Identify which cell holds the provided text, then report its [x, y] central coordinate. 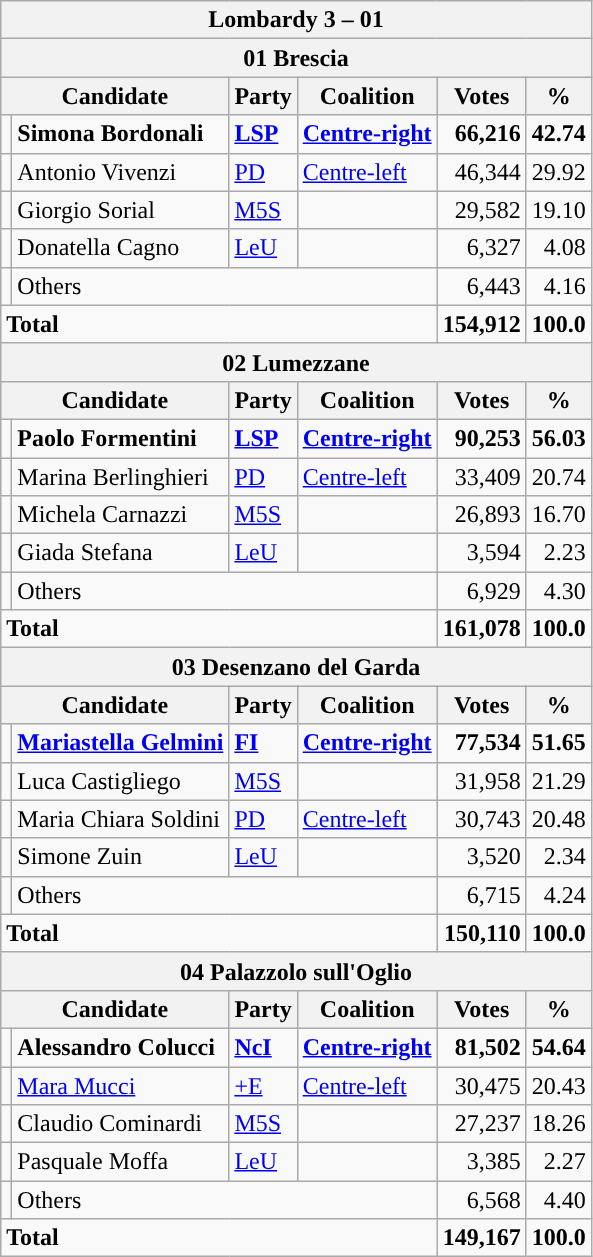
161,078 [482, 629]
6,443 [482, 286]
51.65 [558, 743]
4.24 [558, 895]
4.40 [558, 1200]
04 Palazzolo sull'Oglio [296, 971]
54.64 [558, 1047]
56.03 [558, 438]
16.70 [558, 515]
4.08 [558, 248]
46,344 [482, 172]
18.26 [558, 1124]
3,520 [482, 857]
Simona Bordonali [120, 134]
4.30 [558, 591]
3,385 [482, 1162]
2.34 [558, 857]
81,502 [482, 1047]
Giada Stefana [120, 553]
Alessandro Colucci [120, 1047]
154,912 [482, 324]
Michela Carnazzi [120, 515]
66,216 [482, 134]
20.48 [558, 819]
02 Lumezzane [296, 362]
19.10 [558, 210]
Mariastella Gelmini [120, 743]
42.74 [558, 134]
90,253 [482, 438]
Simone Zuin [120, 857]
Giorgio Sorial [120, 210]
Pasquale Moffa [120, 1162]
33,409 [482, 477]
3,594 [482, 553]
27,237 [482, 1124]
6,929 [482, 591]
6,715 [482, 895]
NcI [263, 1047]
30,743 [482, 819]
30,475 [482, 1085]
31,958 [482, 781]
Antonio Vivenzi [120, 172]
29,582 [482, 210]
21.29 [558, 781]
FI [263, 743]
26,893 [482, 515]
Maria Chiara Soldini [120, 819]
150,110 [482, 933]
149,167 [482, 1238]
Donatella Cagno [120, 248]
20.43 [558, 1085]
6,568 [482, 1200]
Luca Castigliego [120, 781]
77,534 [482, 743]
03 Desenzano del Garda [296, 667]
Lombardy 3 – 01 [296, 20]
2.23 [558, 553]
6,327 [482, 248]
Mara Mucci [120, 1085]
29.92 [558, 172]
4.16 [558, 286]
Claudio Cominardi [120, 1124]
+E [263, 1085]
2.27 [558, 1162]
20.74 [558, 477]
Paolo Formentini [120, 438]
01 Brescia [296, 58]
Marina Berlinghieri [120, 477]
